Scan for the cell matching the given text and deliver its (x, y) coordinate at center. 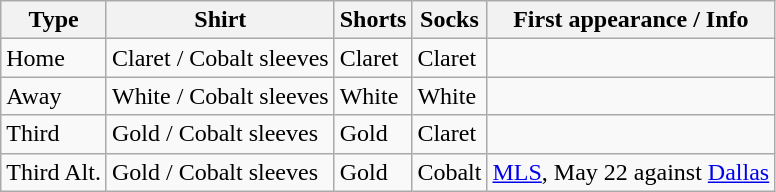
Shirt (220, 20)
First appearance / Info (631, 20)
Home (54, 58)
Claret / Cobalt sleeves (220, 58)
Away (54, 96)
Third Alt. (54, 172)
Socks (450, 20)
MLS, May 22 against Dallas (631, 172)
Shorts (373, 20)
Third (54, 134)
Cobalt (450, 172)
Type (54, 20)
White / Cobalt sleeves (220, 96)
